Locate the cell with the specified text and output its (X, Y) center coordinate. 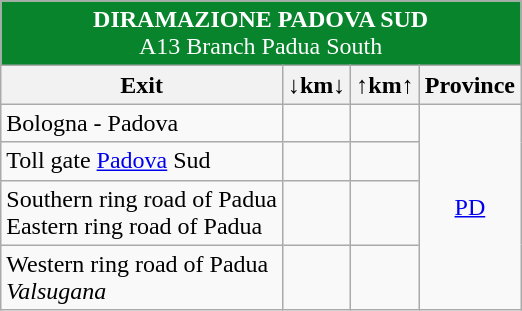
↑km↑ (385, 85)
DIRAMAZIONE PADOVA SUDA13 Branch Padua South (261, 34)
Province (470, 85)
↓km↓ (316, 85)
Western ring road of Padua Valsugana (142, 278)
Exit (142, 85)
PD (470, 207)
Toll gate Padova Sud (142, 161)
Southern ring road of Padua Eastern ring road of Padua (142, 212)
Bologna - Padova (142, 123)
